Determine the [x, y] coordinate at the center of the cell enclosing the given text.  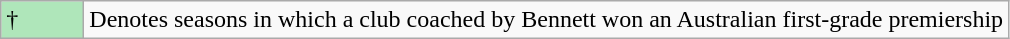
† [42, 20]
Denotes seasons in which a club coached by Bennett won an Australian first-grade premiership [546, 20]
